Pinpoint the cell where the given text exists, returning its (X, Y) midpoint coordinate. 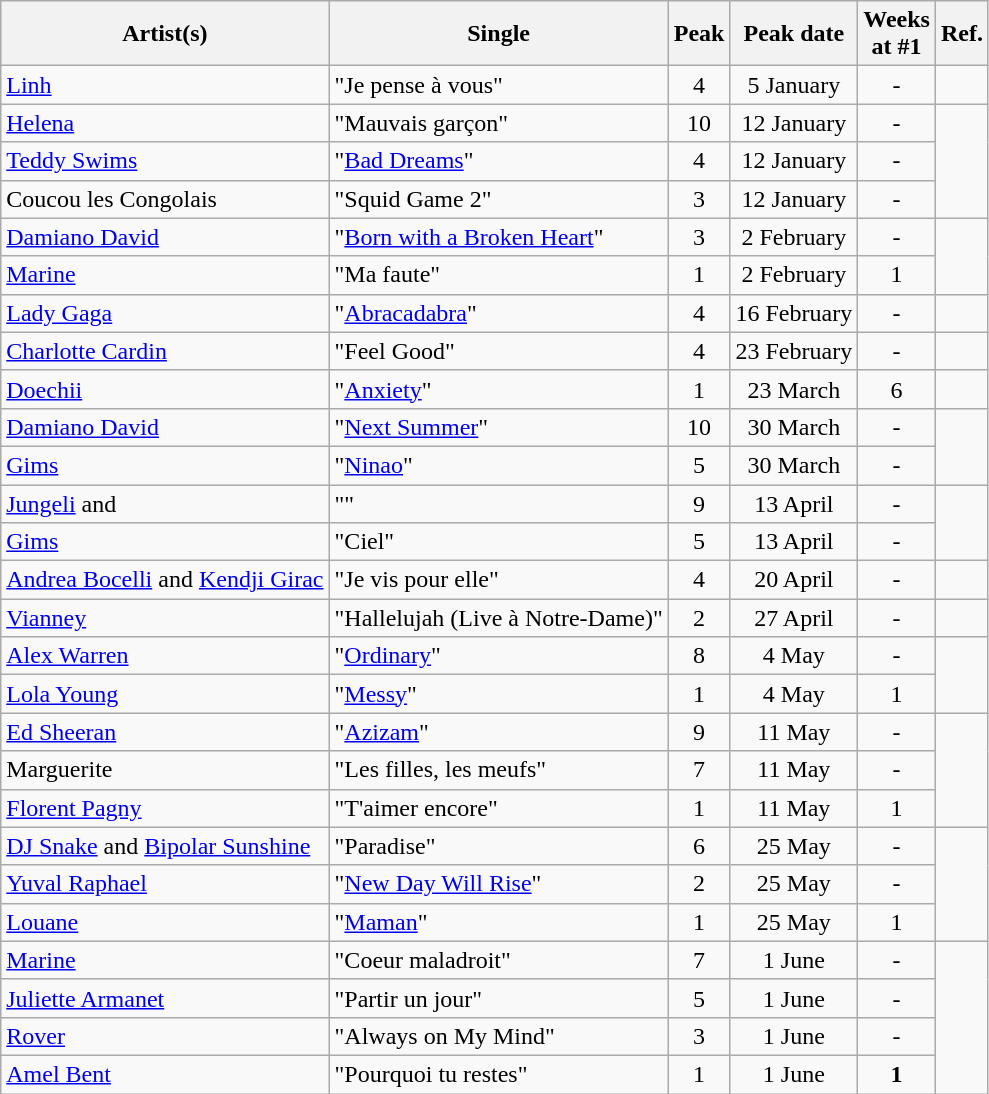
"Bad Dreams" (498, 161)
"Ordinary" (498, 656)
Single (498, 34)
"Je vis pour elle" (498, 580)
"Partir un jour" (498, 998)
"Hallelujah (Live à Notre-Dame)" (498, 618)
"Paradise" (498, 846)
Lola Young (165, 694)
Juliette Armanet (165, 998)
Artist(s) (165, 34)
"T'aimer encore" (498, 808)
Peak date (794, 34)
8 (699, 656)
5 January (794, 85)
"Always on My Mind" (498, 1036)
"Abracadabra" (498, 313)
"Ma faute" (498, 275)
"Ninao" (498, 465)
Yuval Raphael (165, 884)
"Anxiety" (498, 389)
"Mauvais garçon" (498, 123)
"Squid Game 2" (498, 199)
16 February (794, 313)
Coucou les Congolais (165, 199)
"Azizam" (498, 732)
"Next Summer" (498, 427)
Florent Pagny (165, 808)
23 February (794, 351)
Andrea Bocelli and Kendji Girac (165, 580)
Linh (165, 85)
"Messy" (498, 694)
DJ Snake and Bipolar Sunshine (165, 846)
"" (498, 503)
Rover (165, 1036)
Charlotte Cardin (165, 351)
Jungeli and (165, 503)
"Ciel" (498, 542)
Doechii (165, 389)
23 March (794, 389)
Louane (165, 922)
"Les filles, les meufs" (498, 770)
Amel Bent (165, 1074)
Helena (165, 123)
Ref. (962, 34)
"Je pense à vous" (498, 85)
Ed Sheeran (165, 732)
"Pourquoi tu restes" (498, 1074)
Peak (699, 34)
20 April (794, 580)
Weeksat #1 (897, 34)
"Born with a Broken Heart" (498, 237)
"Maman" (498, 922)
Teddy Swims (165, 161)
Lady Gaga (165, 313)
"New Day Will Rise" (498, 884)
"Feel Good" (498, 351)
"Coeur maladroit" (498, 960)
Marguerite (165, 770)
Vianney (165, 618)
27 April (794, 618)
Alex Warren (165, 656)
